Pinpoint the cell where the given text exists, returning its [X, Y] midpoint coordinate. 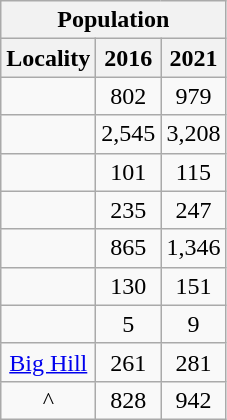
261 [128, 362]
281 [194, 362]
1,346 [194, 248]
865 [128, 248]
101 [128, 172]
247 [194, 210]
2,545 [128, 134]
130 [128, 286]
942 [194, 400]
828 [128, 400]
802 [128, 96]
3,208 [194, 134]
5 [128, 324]
Big Hill [48, 362]
235 [128, 210]
979 [194, 96]
Locality [48, 58]
2016 [128, 58]
2021 [194, 58]
115 [194, 172]
Population [114, 20]
^ [48, 400]
151 [194, 286]
9 [194, 324]
